Find where the given text appears and provide that cell's center as [X, Y] coordinate. 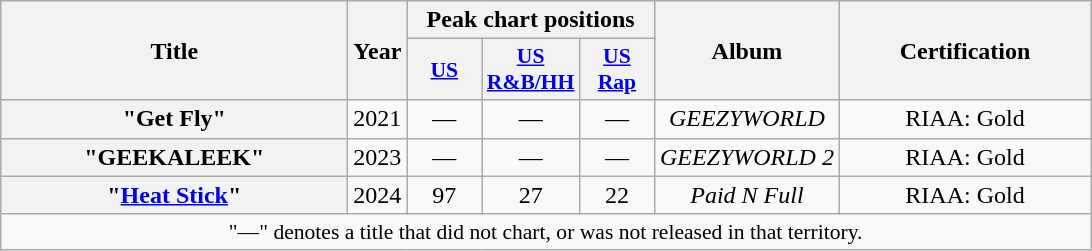
"Get Fly" [174, 119]
GEEZYWORLD 2 [746, 157]
2024 [378, 195]
22 [616, 195]
Peak chart positions [531, 20]
Paid N Full [746, 195]
GEEZYWORLD [746, 119]
97 [444, 195]
Title [174, 50]
"GEEKALEEK" [174, 157]
Album [746, 50]
"Heat Stick" [174, 195]
USR&B/HH [531, 70]
Year [378, 50]
"—" denotes a title that did not chart, or was not released in that territory. [546, 232]
USRap [616, 70]
2023 [378, 157]
2021 [378, 119]
Certification [964, 50]
US [444, 70]
27 [531, 195]
